Scan for the cell matching the given text and deliver its [X, Y] coordinate at center. 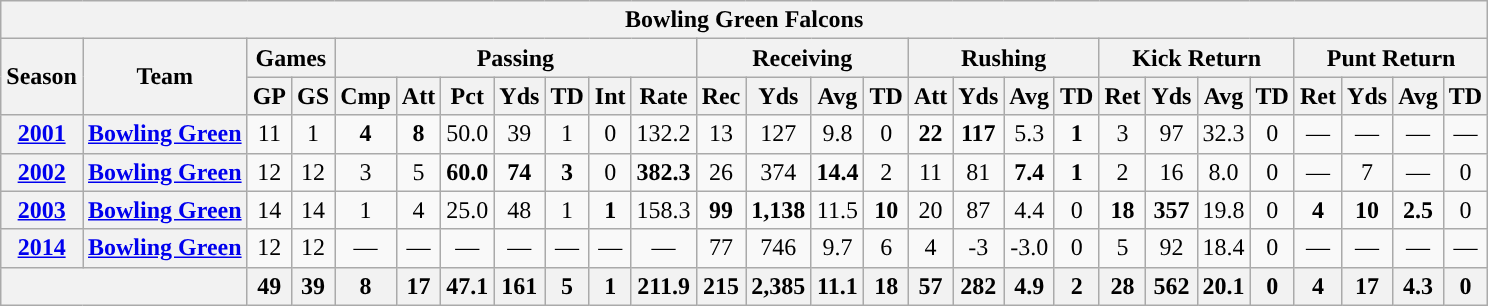
8.0 [1224, 172]
Games [290, 58]
2014 [42, 248]
Pct [468, 96]
GS [314, 96]
Rate [664, 96]
7.4 [1030, 172]
132.2 [664, 134]
GP [269, 96]
97 [1172, 134]
357 [1172, 210]
Int [610, 96]
92 [1172, 248]
127 [778, 134]
Cmp [366, 96]
Bowling Green Falcons [744, 20]
28 [1122, 286]
7 [1368, 172]
19.8 [1224, 210]
57 [930, 286]
49 [269, 286]
81 [978, 172]
11.1 [838, 286]
Rushing [1004, 58]
Team [164, 77]
562 [1172, 286]
13 [721, 134]
117 [978, 134]
2.5 [1418, 210]
Kick Return [1197, 58]
2,385 [778, 286]
26 [721, 172]
2003 [42, 210]
211.9 [664, 286]
20 [930, 210]
60.0 [468, 172]
9.7 [838, 248]
6 [886, 248]
5.3 [1030, 134]
22 [930, 134]
382.3 [664, 172]
25.0 [468, 210]
2002 [42, 172]
Passing [516, 58]
87 [978, 210]
-3 [978, 248]
4.4 [1030, 210]
32.3 [1224, 134]
14.4 [838, 172]
11.5 [838, 210]
16 [1172, 172]
2001 [42, 134]
20.1 [1224, 286]
99 [721, 210]
282 [978, 286]
Season [42, 77]
746 [778, 248]
9.8 [838, 134]
77 [721, 248]
Receiving [802, 58]
50.0 [468, 134]
18.4 [1224, 248]
1,138 [778, 210]
4.9 [1030, 286]
158.3 [664, 210]
74 [520, 172]
161 [520, 286]
Punt Return [1390, 58]
Rec [721, 96]
48 [520, 210]
-3.0 [1030, 248]
374 [778, 172]
4.3 [1418, 286]
47.1 [468, 286]
215 [721, 286]
